Return the (X, Y) coordinate for the center point of the cell that contains the specified text.  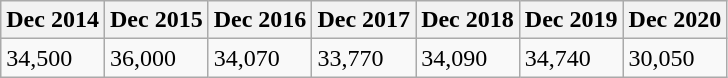
Dec 2020 (675, 20)
Dec 2019 (571, 20)
34,500 (53, 58)
Dec 2017 (364, 20)
34,740 (571, 58)
34,070 (260, 58)
30,050 (675, 58)
Dec 2018 (468, 20)
33,770 (364, 58)
Dec 2016 (260, 20)
Dec 2015 (156, 20)
34,090 (468, 58)
36,000 (156, 58)
Dec 2014 (53, 20)
